Capture the cell that displays the provided text and extract its [X, Y] central coordinate. 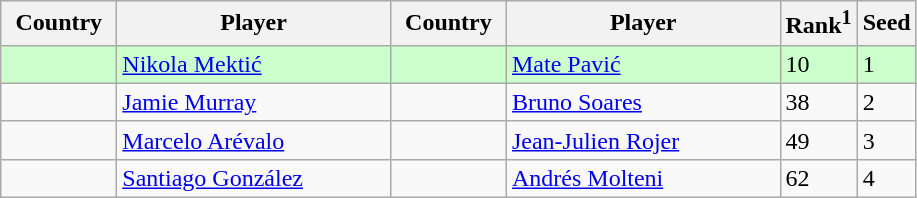
Jamie Murray [254, 102]
1 [886, 64]
3 [886, 140]
Seed [886, 24]
Bruno Soares [643, 102]
Rank1 [818, 24]
Marcelo Arévalo [254, 140]
Mate Pavić [643, 64]
49 [818, 140]
Nikola Mektić [254, 64]
10 [818, 64]
Jean-Julien Rojer [643, 140]
Santiago González [254, 178]
Andrés Molteni [643, 178]
4 [886, 178]
2 [886, 102]
62 [818, 178]
38 [818, 102]
